Return [X, Y] of the center of cell containing provided text 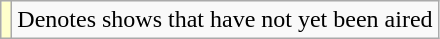
Denotes shows that have not yet been aired [225, 20]
